Scan for the cell matching the given text and deliver its (X, Y) coordinate at center. 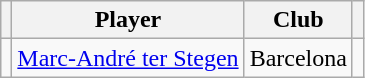
Marc-André ter Stegen (128, 58)
Club (298, 20)
Barcelona (298, 58)
Player (128, 20)
